Search for the cell housing the specified text and yield its (x, y) center coordinate. 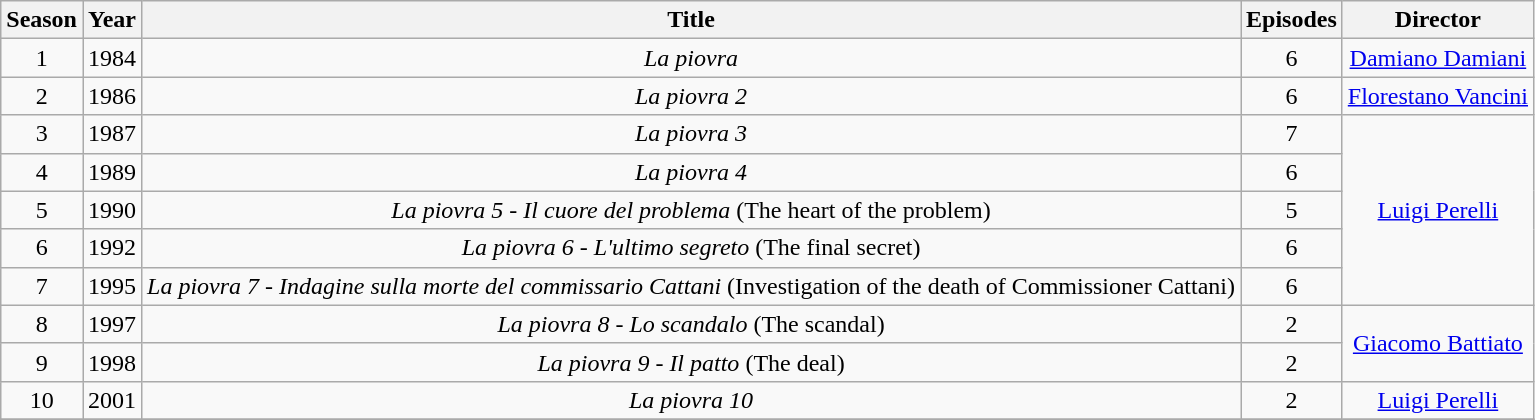
La piovra 3 (692, 134)
Director (1438, 20)
La piovra (692, 58)
1989 (112, 172)
10 (42, 400)
2001 (112, 400)
1986 (112, 96)
1987 (112, 134)
1998 (112, 362)
La piovra 2 (692, 96)
Damiano Damiani (1438, 58)
Florestano Vancini (1438, 96)
1 (42, 58)
Episodes (1291, 20)
1995 (112, 286)
Season (42, 20)
La piovra 7 - Indagine sulla morte del commissario Cattani (Investigation of the death of Commissioner Cattani) (692, 286)
La piovra 10 (692, 400)
La piovra 9 - Il patto (The deal) (692, 362)
La piovra 4 (692, 172)
Year (112, 20)
Giacomo Battiato (1438, 343)
1992 (112, 248)
3 (42, 134)
4 (42, 172)
1997 (112, 324)
1990 (112, 210)
8 (42, 324)
1984 (112, 58)
La piovra 8 - Lo scandalo (The scandal) (692, 324)
9 (42, 362)
Title (692, 20)
La piovra 6 - L'ultimo segreto (The final secret) (692, 248)
La piovra 5 - Il cuore del problema (The heart of the problem) (692, 210)
